Pinpoint the cell where the given text exists, returning its (x, y) midpoint coordinate. 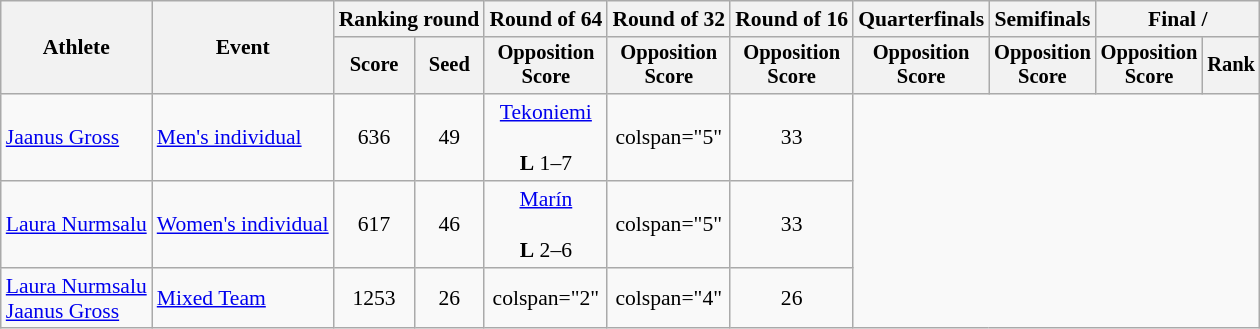
Round of 32 (668, 19)
Rank (1231, 66)
Women's individual (243, 224)
colspan="4" (668, 298)
Event (243, 48)
Semifinals (1042, 19)
Final / (1178, 19)
617 (374, 224)
Round of 64 (546, 19)
Laura Nurmsalu (76, 224)
Laura NurmsaluJaanus Gross (76, 298)
Tekoniemi L 1–7 (546, 138)
Ranking round (410, 19)
49 (449, 138)
Mixed Team (243, 298)
Round of 16 (792, 19)
Seed (449, 66)
Men's individual (243, 138)
46 (449, 224)
Jaanus Gross (76, 138)
636 (374, 138)
Quarterfinals (921, 19)
1253 (374, 298)
Marín L 2–6 (546, 224)
Athlete (76, 48)
colspan="2" (546, 298)
Score (374, 66)
